Return the (x, y) coordinate for the center point of the cell that contains the specified text.  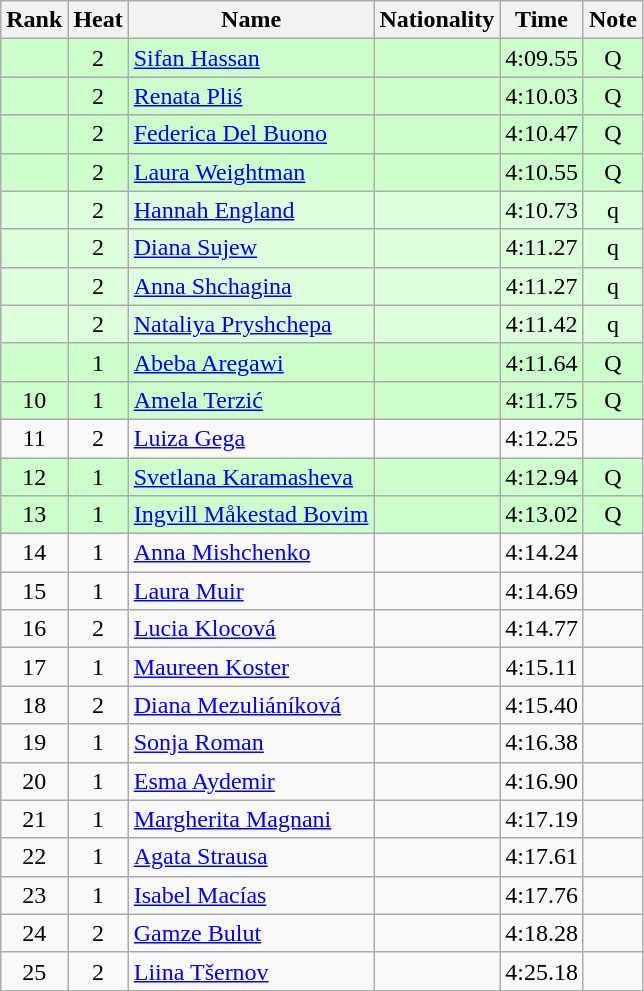
4:16.38 (542, 743)
Esma Aydemir (251, 781)
4:17.76 (542, 895)
4:15.11 (542, 667)
11 (34, 438)
4:17.19 (542, 819)
4:11.75 (542, 400)
Anna Shchagina (251, 286)
Ingvill Måkestad Bovim (251, 515)
4:11.64 (542, 362)
Time (542, 20)
4:10.03 (542, 96)
Sonja Roman (251, 743)
22 (34, 857)
19 (34, 743)
4:11.42 (542, 324)
4:17.61 (542, 857)
Note (612, 20)
18 (34, 705)
Sifan Hassan (251, 58)
15 (34, 591)
4:18.28 (542, 933)
4:10.55 (542, 172)
4:09.55 (542, 58)
Laura Muir (251, 591)
12 (34, 477)
Isabel Macías (251, 895)
Luiza Gega (251, 438)
4:13.02 (542, 515)
Nationality (437, 20)
13 (34, 515)
4:10.73 (542, 210)
24 (34, 933)
4:25.18 (542, 971)
Heat (98, 20)
Name (251, 20)
Nataliya Pryshchepa (251, 324)
4:10.47 (542, 134)
17 (34, 667)
21 (34, 819)
Gamze Bulut (251, 933)
Amela Terzić (251, 400)
4:14.77 (542, 629)
Diana Sujew (251, 248)
Laura Weightman (251, 172)
Rank (34, 20)
20 (34, 781)
Maureen Koster (251, 667)
Liina Tšernov (251, 971)
Federica Del Buono (251, 134)
14 (34, 553)
4:14.69 (542, 591)
Diana Mezuliáníková (251, 705)
10 (34, 400)
4:16.90 (542, 781)
4:15.40 (542, 705)
Hannah England (251, 210)
25 (34, 971)
Svetlana Karamasheva (251, 477)
23 (34, 895)
Anna Mishchenko (251, 553)
Lucia Klocová (251, 629)
Agata Strausa (251, 857)
Margherita Magnani (251, 819)
Abeba Aregawi (251, 362)
4:14.24 (542, 553)
4:12.25 (542, 438)
Renata Pliś (251, 96)
4:12.94 (542, 477)
16 (34, 629)
